Return [x, y] of the center of cell containing provided text 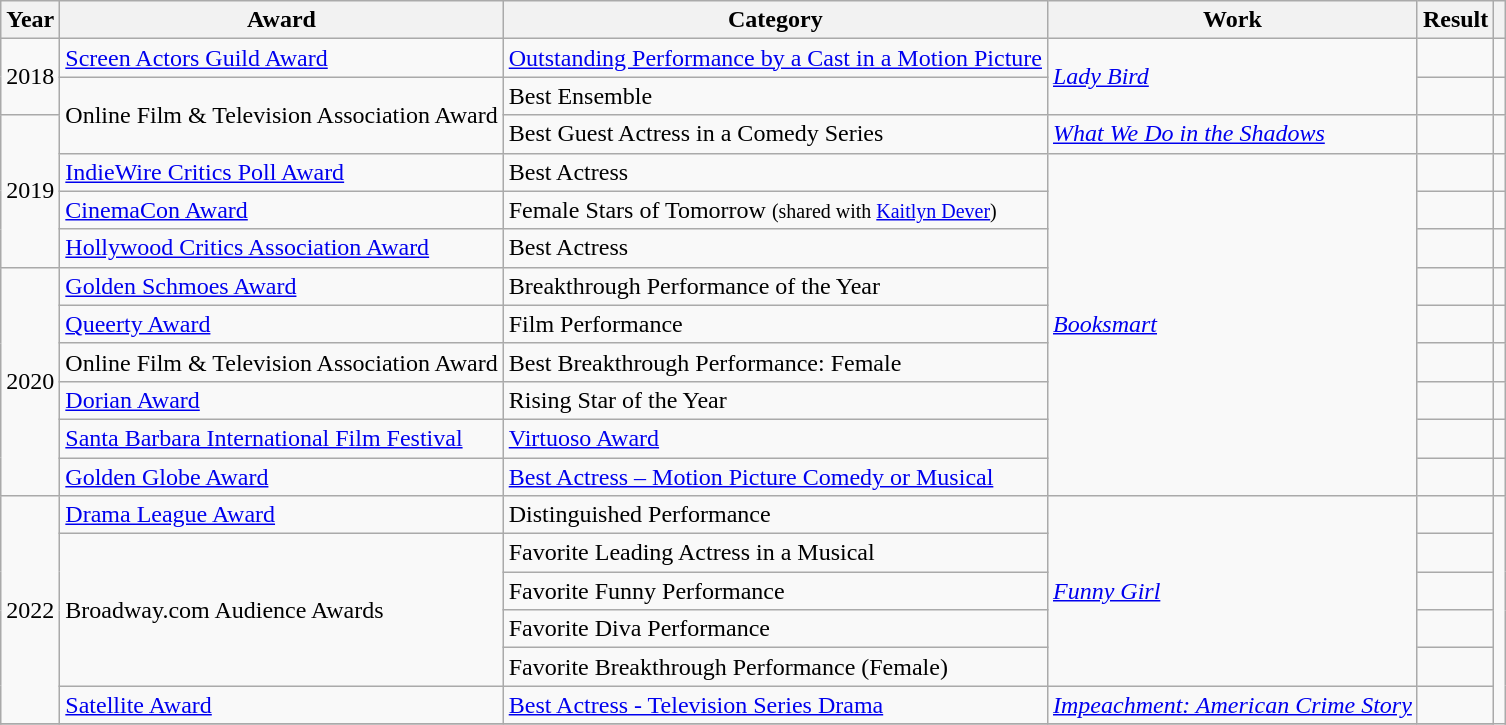
Work [1232, 20]
Drama League Award [282, 515]
Favorite Funny Performance [775, 591]
Best Ensemble [775, 96]
2022 [30, 610]
2019 [30, 191]
What We Do in the Shadows [1232, 134]
Breakthrough Performance of the Year [775, 286]
Favorite Diva Performance [775, 629]
CinemaCon Award [282, 210]
Golden Globe Award [282, 477]
Year [30, 20]
Best Guest Actress in a Comedy Series [775, 134]
Favorite Leading Actress in a Musical [775, 553]
Satellite Award [282, 705]
Screen Actors Guild Award [282, 58]
Outstanding Performance by a Cast in a Motion Picture [775, 58]
Booksmart [1232, 324]
Female Stars of Tomorrow (shared with Kaitlyn Dever) [775, 210]
2018 [30, 77]
2020 [30, 381]
Award [282, 20]
Result [1455, 20]
Category [775, 20]
Lady Bird [1232, 77]
Distinguished Performance [775, 515]
Best Breakthrough Performance: Female [775, 362]
Santa Barbara International Film Festival [282, 438]
Best Actress – Motion Picture Comedy or Musical [775, 477]
Queerty Award [282, 324]
Virtuoso Award [775, 438]
Hollywood Critics Association Award [282, 248]
Dorian Award [282, 400]
Broadway.com Audience Awards [282, 610]
Funny Girl [1232, 591]
Favorite Breakthrough Performance (Female) [775, 667]
Film Performance [775, 324]
IndieWire Critics Poll Award [282, 172]
Rising Star of the Year [775, 400]
Best Actress - Television Series Drama [775, 705]
Impeachment: American Crime Story [1232, 705]
Golden Schmoes Award [282, 286]
